Return the [X, Y] coordinate for the center point of the cell that contains the specified text.  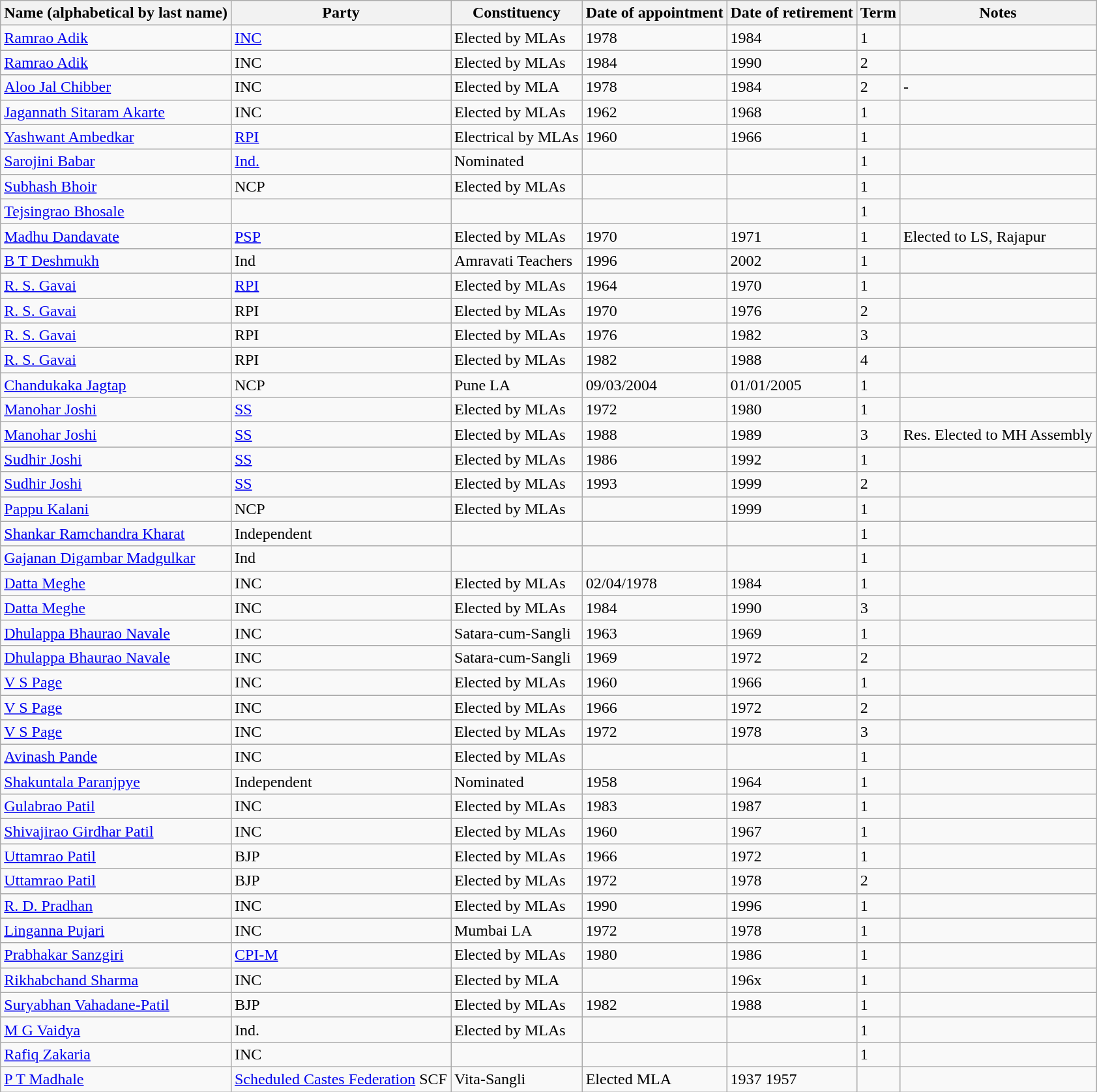
Shivajirao Girdhar Patil [116, 831]
Gajanan Digambar Madgulkar [116, 558]
1937 1957 [791, 1079]
1983 [654, 807]
PSP [340, 236]
01/01/2005 [791, 385]
Name (alphabetical by last name) [116, 13]
Elected to LS, Rajapur [997, 236]
Jagannath Sitaram Akarte [116, 112]
1987 [791, 807]
2002 [791, 261]
P T Madhale [116, 1079]
1958 [654, 782]
1993 [654, 484]
Amravati Teachers [517, 261]
1968 [791, 112]
CPI-M [340, 955]
Vita-Sangli [517, 1079]
Subhash Bhoir [116, 186]
Shankar Ramchandra Kharat [116, 534]
Pappu Kalani [116, 509]
1962 [654, 112]
Rikhabchand Sharma [116, 980]
Madhu Dandavate [116, 236]
02/04/1978 [654, 583]
1992 [791, 459]
09/03/2004 [654, 385]
Scheduled Castes Federation SCF [340, 1079]
R. D. Pradhan [116, 906]
Sarojini Babar [116, 162]
Electrical by MLAs [517, 137]
Constituency [517, 13]
Avinash Pande [116, 757]
Date of retirement [791, 13]
Res. Elected to MH Assembly [997, 435]
Tejsingrao Bhosale [116, 211]
1971 [791, 236]
Date of appointment [654, 13]
Notes [997, 13]
Shakuntala Paranjpye [116, 782]
Prabhakar Sanzgiri [116, 955]
B T Deshmukh [116, 261]
Pune LA [517, 385]
M G Vaidya [116, 1029]
- [997, 87]
Gulabrao Patil [116, 807]
Aloo Jal Chibber [116, 87]
1963 [654, 633]
1967 [791, 831]
Elected MLA [654, 1079]
1989 [791, 435]
Linganna Pujari [116, 930]
Chandukaka Jagtap [116, 385]
Party [340, 13]
Rafiq Zakaria [116, 1054]
4 [878, 360]
Mumbai LA [517, 930]
Term [878, 13]
Suryabhan Vahadane-Patil [116, 1005]
196x [791, 980]
Yashwant Ambedkar [116, 137]
